Extract the [x, y] coordinate from the center of the cell holding the provided text.  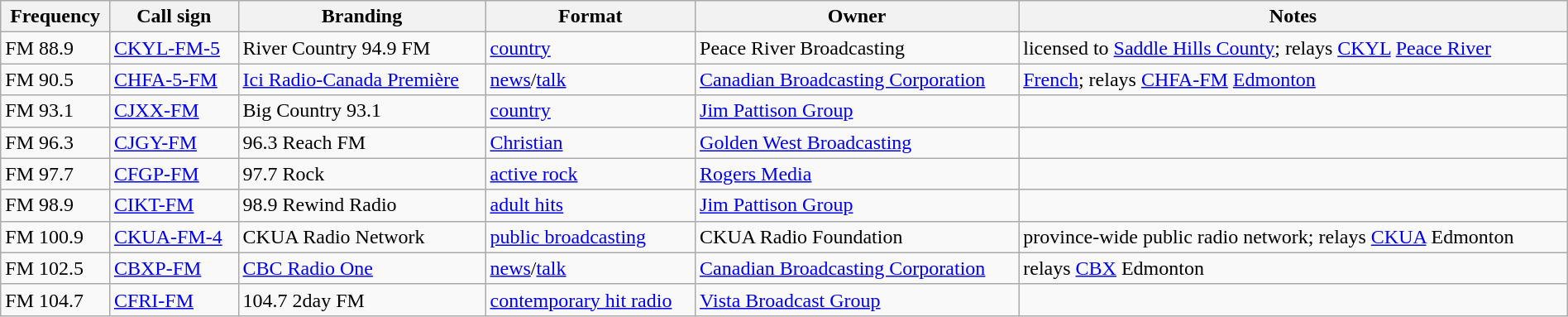
FM 104.7 [55, 300]
98.9 Rewind Radio [362, 205]
97.7 Rock [362, 174]
active rock [590, 174]
FM 102.5 [55, 268]
relays CBX Edmonton [1293, 268]
FM 88.9 [55, 48]
CBXP-FM [174, 268]
FM 100.9 [55, 237]
Format [590, 17]
Branding [362, 17]
FM 98.9 [55, 205]
96.3 Reach FM [362, 142]
Vista Broadcast Group [857, 300]
CKUA-FM-4 [174, 237]
Owner [857, 17]
CKUA Radio Foundation [857, 237]
104.7 2day FM [362, 300]
FM 96.3 [55, 142]
licensed to Saddle Hills County; relays CKYL Peace River [1293, 48]
FM 93.1 [55, 111]
CKUA Radio Network [362, 237]
Golden West Broadcasting [857, 142]
Notes [1293, 17]
adult hits [590, 205]
Frequency [55, 17]
contemporary hit radio [590, 300]
Christian [590, 142]
French; relays CHFA-FM Edmonton [1293, 79]
FM 97.7 [55, 174]
FM 90.5 [55, 79]
Ici Radio-Canada Première [362, 79]
CIKT-FM [174, 205]
Call sign [174, 17]
CHFA-5-FM [174, 79]
CBC Radio One [362, 268]
River Country 94.9 FM [362, 48]
CFRI-FM [174, 300]
Rogers Media [857, 174]
province-wide public radio network; relays CKUA Edmonton [1293, 237]
public broadcasting [590, 237]
CFGP-FM [174, 174]
Peace River Broadcasting [857, 48]
CJXX-FM [174, 111]
CKYL-FM-5 [174, 48]
CJGY-FM [174, 142]
Big Country 93.1 [362, 111]
